Provide the [x, y] coordinate of the cell's center where the given text is located.  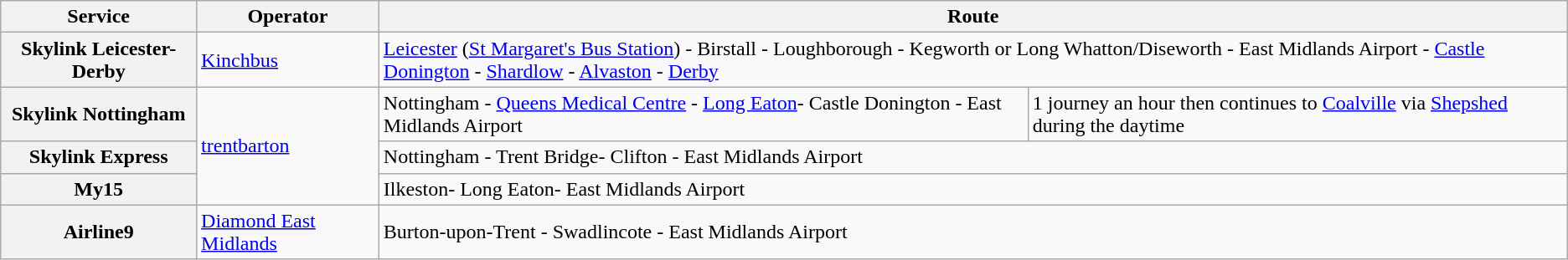
Nottingham - Trent Bridge- Clifton - East Midlands Airport [973, 157]
Skylink Nottingham [99, 114]
Skylink Leicester-Derby [99, 60]
Kinchbus [288, 60]
Operator [288, 17]
trentbarton [288, 145]
Burton-upon-Trent - Swadlincote - East Midlands Airport [973, 232]
Skylink Express [99, 157]
Route [973, 17]
My15 [99, 189]
Diamond East Midlands [288, 232]
Service [99, 17]
Nottingham - Queens Medical Centre - Long Eaton- Castle Donington - East Midlands Airport [704, 114]
Airline9 [99, 232]
1 journey an hour then continues to Coalville via Shepshed during the daytime [1297, 114]
Ilkeston- Long Eaton- East Midlands Airport [973, 189]
